Output the [x, y] coordinate of the center of the cell containing the given text.  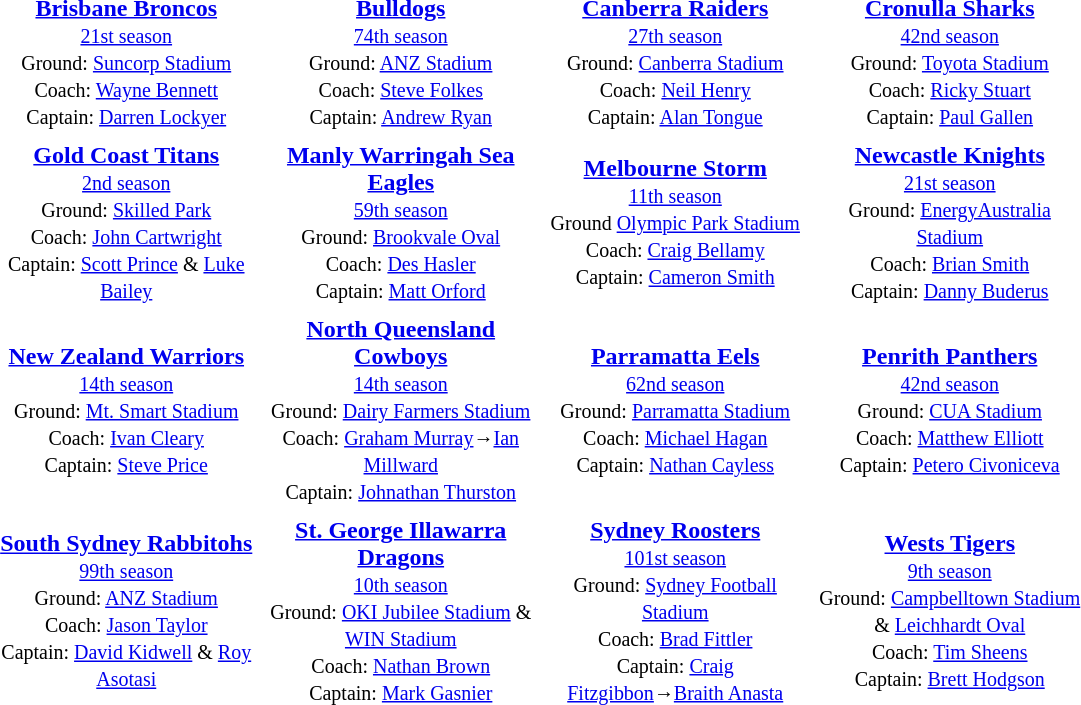
Parramatta Eels 62nd seasonGround: Parramatta StadiumCoach: Michael HaganCaptain: Nathan Cayless [676, 410]
Manly Warringah Sea Eagles 59th seasonGround: Brookvale OvalCoach: Des HaslerCaptain: Matt Orford [401, 222]
Melbourne Storm 11th seasonGround Olympic Park StadiumCoach: Craig BellamyCaptain: Cameron Smith [676, 222]
North Queensland Cowboys 14th seasonGround: Dairy Farmers StadiumCoach: Graham Murray→Ian MillwardCaptain: Johnathan Thurston [401, 410]
